From the cell containing the given text, extract its center point as [x, y] coordinate. 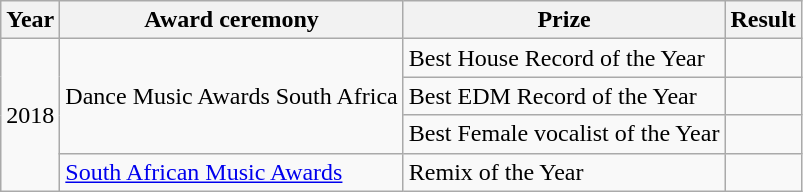
South African Music Awards [232, 172]
Result [763, 20]
Best Female vocalist of the Year [564, 134]
Best EDM Record of the Year [564, 96]
Best House Record of the Year [564, 58]
2018 [30, 115]
Dance Music Awards South Africa [232, 96]
Remix of the Year [564, 172]
Award ceremony [232, 20]
Year [30, 20]
Prize [564, 20]
